Identify which cell holds the provided text, then report its (x, y) central coordinate. 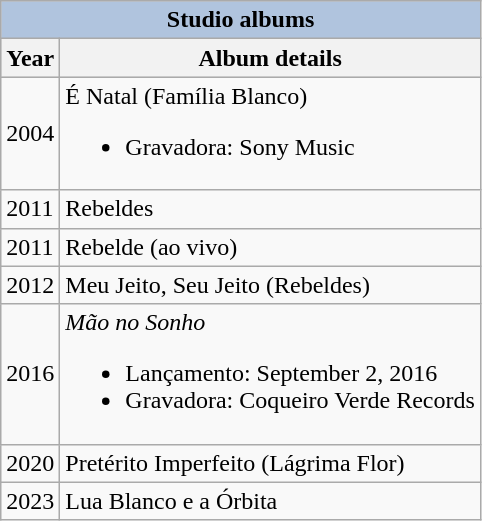
Rebeldes (270, 209)
2020 (30, 463)
Meu Jeito, Seu Jeito (Rebeldes) (270, 285)
2012 (30, 285)
Lua Blanco e a Órbita (270, 501)
Album details (270, 58)
Mão no SonhoLançamento: September 2, 2016Gravadora: Coqueiro Verde Records (270, 374)
2016 (30, 374)
2023 (30, 501)
Year (30, 58)
2004 (30, 134)
Studio albums (241, 20)
Pretérito Imperfeito (Lágrima Flor) (270, 463)
Rebelde (ao vivo) (270, 247)
É Natal (Família Blanco)Gravadora: Sony Music (270, 134)
